Detect which cell encompasses the target text, then output its [x, y] center coordinate. 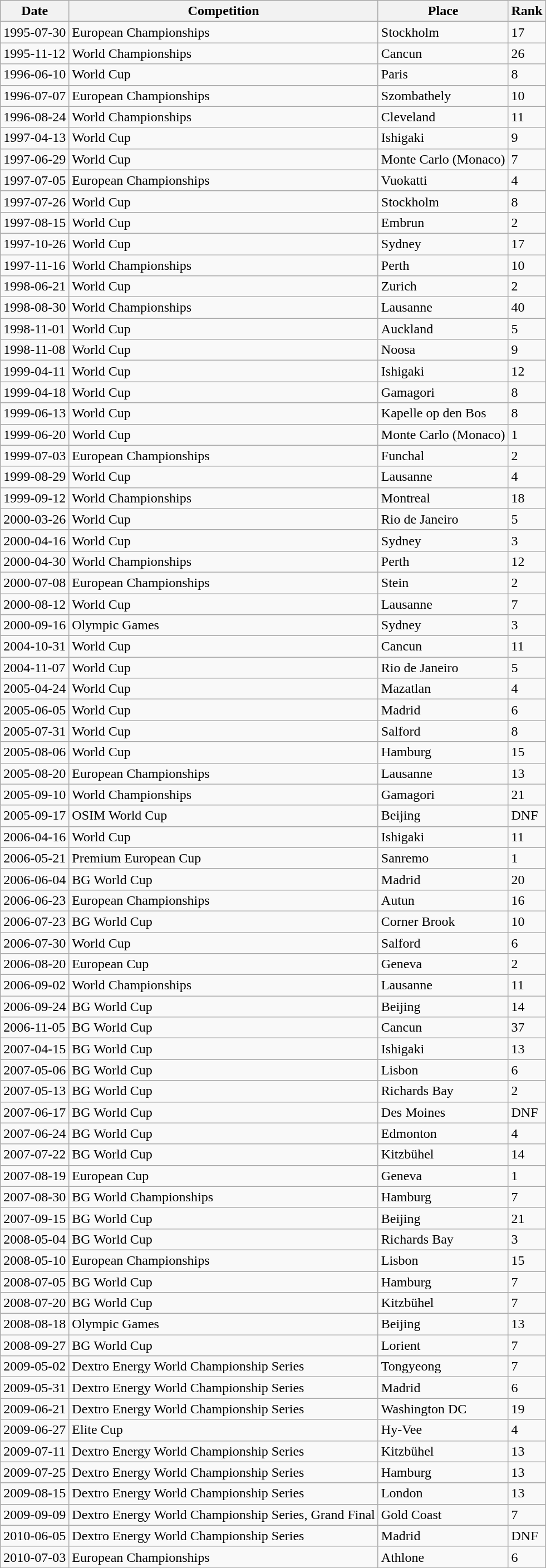
1999-08-29 [35, 477]
2008-05-04 [35, 1239]
Funchal [443, 456]
16 [527, 900]
2007-09-15 [35, 1218]
2009-07-25 [35, 1472]
2008-09-27 [35, 1345]
1999-04-11 [35, 371]
37 [527, 1028]
Tongyeong [443, 1367]
London [443, 1493]
1997-07-26 [35, 201]
Premium European Cup [224, 858]
BG World Championships [224, 1197]
2006-06-23 [35, 900]
2005-08-06 [35, 752]
2009-05-02 [35, 1367]
2008-05-10 [35, 1260]
2005-08-20 [35, 773]
2009-07-11 [35, 1451]
1997-10-26 [35, 244]
2007-06-17 [35, 1112]
Edmonton [443, 1133]
OSIM World Cup [224, 816]
Stein [443, 583]
Place [443, 11]
2008-07-05 [35, 1281]
2010-06-05 [35, 1536]
2009-06-21 [35, 1409]
1999-07-03 [35, 456]
2006-07-30 [35, 943]
1998-11-01 [35, 329]
2000-09-16 [35, 625]
1995-07-30 [35, 32]
Rank [527, 11]
Date [35, 11]
Dextro Energy World Championship Series, Grand Final [224, 1515]
1998-11-08 [35, 350]
2007-05-13 [35, 1091]
Autun [443, 900]
1997-04-13 [35, 138]
2005-04-24 [35, 689]
1999-09-12 [35, 498]
2006-04-16 [35, 837]
Noosa [443, 350]
19 [527, 1409]
Competition [224, 11]
2007-06-24 [35, 1133]
Auckland [443, 329]
2000-04-16 [35, 540]
1999-06-20 [35, 435]
20 [527, 879]
Corner Brook [443, 921]
2007-05-06 [35, 1070]
1996-07-07 [35, 96]
2006-09-24 [35, 1007]
1997-11-16 [35, 265]
Kapelle op den Bos [443, 413]
Embrun [443, 223]
2009-05-31 [35, 1388]
1999-04-18 [35, 392]
1995-11-12 [35, 53]
2007-08-30 [35, 1197]
1999-06-13 [35, 413]
Sanremo [443, 858]
2004-10-31 [35, 647]
2000-08-12 [35, 604]
2000-03-26 [35, 519]
40 [527, 308]
2009-09-09 [35, 1515]
Paris [443, 75]
1996-06-10 [35, 75]
2005-06-05 [35, 710]
2009-08-15 [35, 1493]
1997-07-05 [35, 180]
2000-04-30 [35, 561]
Athlone [443, 1557]
2005-09-10 [35, 795]
Elite Cup [224, 1430]
Szombathely [443, 96]
Washington DC [443, 1409]
2006-07-23 [35, 921]
1997-06-29 [35, 159]
Cleveland [443, 117]
2006-05-21 [35, 858]
2006-09-02 [35, 985]
2009-06-27 [35, 1430]
2006-11-05 [35, 1028]
Des Moines [443, 1112]
2007-07-22 [35, 1155]
26 [527, 53]
Vuokatti [443, 180]
2006-08-20 [35, 964]
Montreal [443, 498]
2004-11-07 [35, 668]
Gold Coast [443, 1515]
1996-08-24 [35, 117]
2007-04-15 [35, 1049]
2005-07-31 [35, 731]
Hy-Vee [443, 1430]
Lorient [443, 1345]
2007-08-19 [35, 1176]
2008-08-18 [35, 1324]
2006-06-04 [35, 879]
2005-09-17 [35, 816]
Mazatlan [443, 689]
2010-07-03 [35, 1557]
Zurich [443, 287]
1997-08-15 [35, 223]
2008-07-20 [35, 1303]
2000-07-08 [35, 583]
1998-06-21 [35, 287]
1998-08-30 [35, 308]
18 [527, 498]
